Return [X, Y] of the center of cell containing provided text 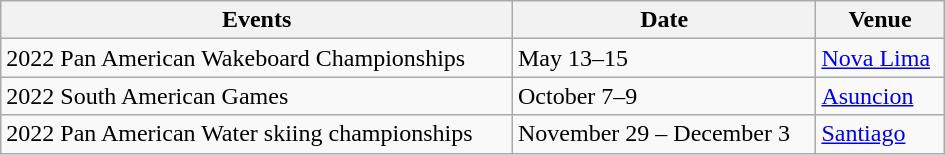
May 13–15 [664, 58]
October 7–9 [664, 96]
2022 Pan American Wakeboard Championships [257, 58]
November 29 – December 3 [664, 134]
2022 South American Games [257, 96]
Asuncion [880, 96]
Santiago [880, 134]
Nova Lima [880, 58]
Date [664, 20]
Events [257, 20]
Venue [880, 20]
2022 Pan American Water skiing championships [257, 134]
